Find where the given text appears and provide that cell's center as [X, Y] coordinate. 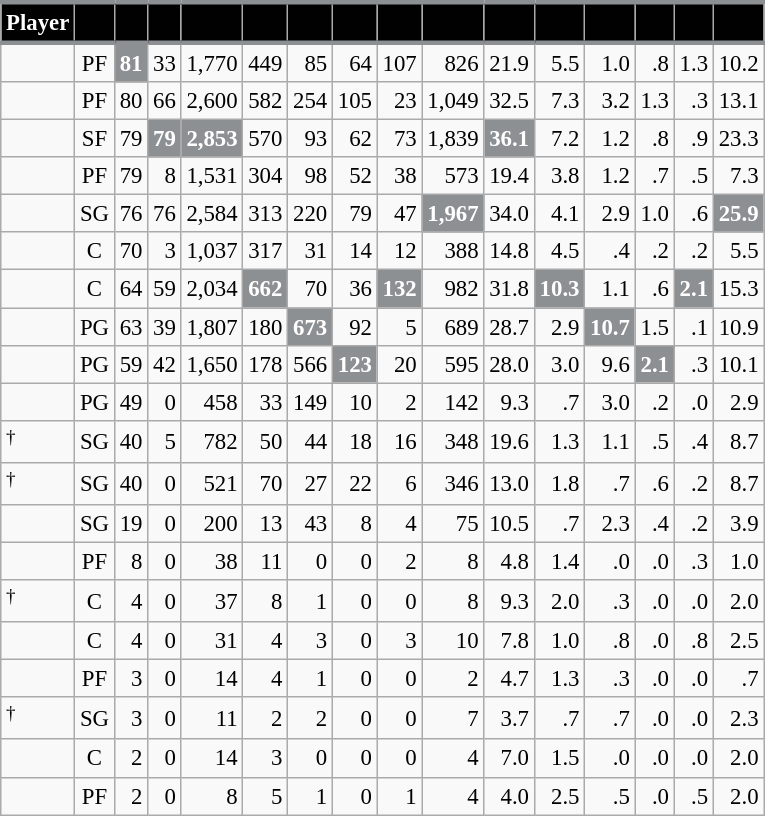
32.5 [509, 101]
1,037 [212, 251]
21.9 [509, 62]
4.0 [509, 796]
7 [453, 718]
81 [130, 62]
2,584 [212, 214]
13 [266, 524]
62 [354, 139]
348 [453, 441]
689 [453, 327]
19.4 [509, 176]
346 [453, 484]
662 [266, 289]
573 [453, 176]
.9 [694, 139]
10.7 [610, 327]
66 [164, 101]
28.0 [509, 364]
1,839 [453, 139]
73 [400, 139]
63 [130, 327]
39 [164, 327]
92 [354, 327]
7.0 [509, 759]
34.0 [509, 214]
1,967 [453, 214]
566 [310, 364]
10.3 [559, 289]
254 [310, 101]
458 [212, 402]
43 [310, 524]
449 [266, 62]
SF [95, 139]
521 [212, 484]
317 [266, 251]
6 [400, 484]
107 [400, 62]
582 [266, 101]
16 [400, 441]
3.7 [509, 718]
4.5 [559, 251]
85 [310, 62]
1,531 [212, 176]
200 [212, 524]
18 [354, 441]
20 [400, 364]
982 [453, 289]
31.8 [509, 289]
37 [212, 601]
1.4 [559, 561]
7.2 [559, 139]
36.1 [509, 139]
220 [310, 214]
123 [354, 364]
12 [400, 251]
826 [453, 62]
4.1 [559, 214]
75 [453, 524]
4.7 [509, 679]
50 [266, 441]
14.8 [509, 251]
10.2 [738, 62]
49 [130, 402]
132 [400, 289]
180 [266, 327]
10.5 [509, 524]
23 [400, 101]
47 [400, 214]
13.0 [509, 484]
3.2 [610, 101]
149 [310, 402]
2,600 [212, 101]
10.1 [738, 364]
304 [266, 176]
1,770 [212, 62]
80 [130, 101]
673 [310, 327]
27 [310, 484]
19.6 [509, 441]
42 [164, 364]
44 [310, 441]
25.9 [738, 214]
98 [310, 176]
1,807 [212, 327]
93 [310, 139]
570 [266, 139]
13.1 [738, 101]
1,650 [212, 364]
Player [38, 22]
22 [354, 484]
595 [453, 364]
142 [453, 402]
178 [266, 364]
10.9 [738, 327]
28.7 [509, 327]
2,853 [212, 139]
36 [354, 289]
19 [130, 524]
2,034 [212, 289]
782 [212, 441]
3.8 [559, 176]
.1 [694, 327]
9.6 [610, 364]
313 [266, 214]
3.9 [738, 524]
15.3 [738, 289]
105 [354, 101]
1.8 [559, 484]
388 [453, 251]
23.3 [738, 139]
1,049 [453, 101]
7.8 [509, 641]
52 [354, 176]
4.8 [509, 561]
